Capture the cell that displays the provided text and extract its (X, Y) central coordinate. 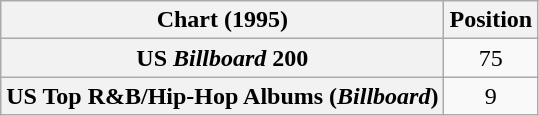
Position (491, 20)
US Top R&B/Hip-Hop Albums (Billboard) (222, 96)
US Billboard 200 (222, 58)
9 (491, 96)
75 (491, 58)
Chart (1995) (222, 20)
